Locate the cell with the specified text and output its [X, Y] center coordinate. 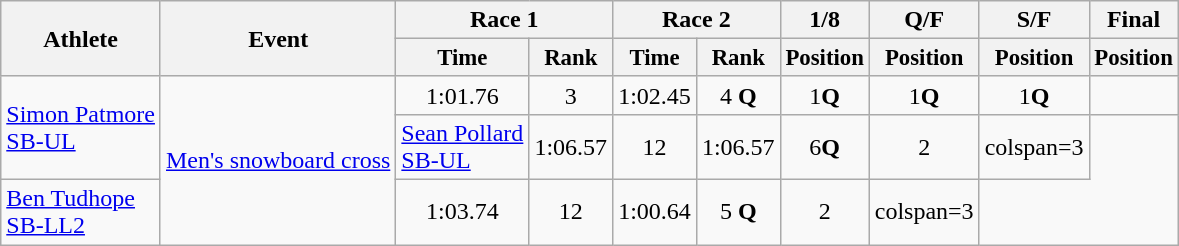
S/F [1034, 20]
Sean Pollard SB-UL [462, 146]
Event [278, 39]
1:00.64 [655, 212]
1:01.76 [462, 95]
4 Q [738, 95]
1/8 [824, 20]
3 [571, 95]
Race 2 [696, 20]
1:02.45 [655, 95]
1:03.74 [462, 212]
Simon Patmore SB-UL [81, 128]
Ben Tudhope SB-LL2 [81, 212]
Final [1134, 20]
Athlete [81, 39]
6Q [824, 146]
Men's snowboard cross [278, 160]
Race 1 [504, 20]
5 Q [738, 212]
Q/F [924, 20]
